Scan for the cell matching the given text and deliver its [x, y] coordinate at center. 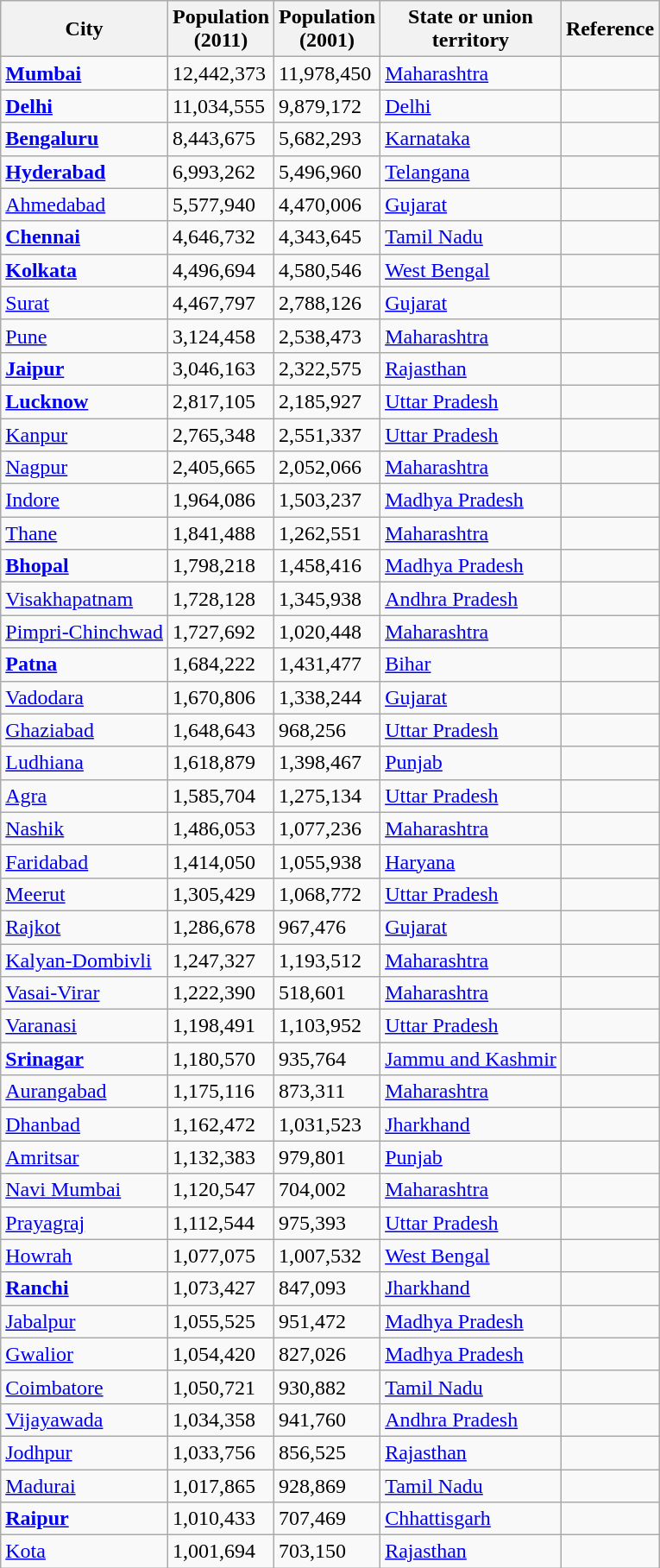
1,020,448 [328, 632]
Madurai [85, 1485]
Chennai [85, 237]
Kanpur [85, 434]
11,978,450 [328, 73]
1,585,704 [221, 796]
Population(2001) [328, 29]
Hyderabad [85, 172]
2,538,473 [328, 336]
9,879,172 [328, 106]
Howrah [85, 1256]
Varanasi [85, 1026]
4,646,732 [221, 237]
1,684,222 [221, 664]
1,222,390 [221, 993]
4,470,006 [328, 205]
Pimpri-Chinchwad [85, 632]
4,580,546 [328, 270]
Visakhapatnam [85, 599]
Rajkot [85, 927]
1,198,491 [221, 1026]
1,247,327 [221, 960]
1,618,879 [221, 763]
State or unionterritory [471, 29]
Mumbai [85, 73]
12,442,373 [221, 73]
873,311 [328, 1092]
1,077,236 [328, 828]
856,525 [328, 1452]
Prayagraj [85, 1223]
Bhopal [85, 566]
Jabalpur [85, 1321]
Nagpur [85, 468]
1,841,488 [221, 533]
1,648,643 [221, 730]
Jaipur [85, 368]
1,486,053 [221, 828]
Karnataka [471, 139]
Raipur [85, 1519]
2,765,348 [221, 434]
Surat [85, 303]
5,682,293 [328, 139]
5,496,960 [328, 172]
968,256 [328, 730]
Chhattisgarh [471, 1519]
Faridabad [85, 861]
1,728,128 [221, 599]
6,993,262 [221, 172]
1,017,865 [221, 1485]
2,817,105 [221, 401]
Meerut [85, 894]
1,964,086 [221, 501]
975,393 [328, 1223]
4,343,645 [328, 237]
Haryana [471, 861]
1,033,756 [221, 1452]
2,185,927 [328, 401]
518,601 [328, 993]
1,193,512 [328, 960]
1,727,692 [221, 632]
1,305,429 [221, 894]
1,073,427 [221, 1288]
1,345,938 [328, 599]
Bihar [471, 664]
Jammu and Kashmir [471, 1059]
1,068,772 [328, 894]
930,882 [328, 1387]
Navi Mumbai [85, 1190]
3,124,458 [221, 336]
1,503,237 [328, 501]
827,026 [328, 1354]
1,275,134 [328, 796]
Vijayawada [85, 1420]
Patna [85, 664]
967,476 [328, 927]
1,798,218 [221, 566]
703,150 [328, 1552]
1,031,523 [328, 1124]
8,443,675 [221, 139]
2,322,575 [328, 368]
Lucknow [85, 401]
Jodhpur [85, 1452]
1,286,678 [221, 927]
1,050,721 [221, 1387]
Pune [85, 336]
Srinagar [85, 1059]
941,760 [328, 1420]
847,093 [328, 1288]
Coimbatore [85, 1387]
Telangana [471, 172]
1,175,116 [221, 1092]
1,670,806 [221, 697]
3,046,163 [221, 368]
4,496,694 [221, 270]
Ahmedabad [85, 205]
1,055,525 [221, 1321]
1,132,383 [221, 1157]
1,054,420 [221, 1354]
Nashik [85, 828]
Agra [85, 796]
2,052,066 [328, 468]
Ranchi [85, 1288]
1,055,938 [328, 861]
Ghaziabad [85, 730]
1,414,050 [221, 861]
Amritsar [85, 1157]
1,034,358 [221, 1420]
Kota [85, 1552]
1,112,544 [221, 1223]
Ludhiana [85, 763]
1,458,416 [328, 566]
1,162,472 [221, 1124]
Thane [85, 533]
2,551,337 [328, 434]
979,801 [328, 1157]
928,869 [328, 1485]
Gwalior [85, 1354]
1,077,075 [221, 1256]
Bengaluru [85, 139]
Aurangabad [85, 1092]
5,577,940 [221, 205]
1,010,433 [221, 1519]
Kalyan-Dombivli [85, 960]
Dhanbad [85, 1124]
1,180,570 [221, 1059]
Vasai-Virar [85, 993]
935,764 [328, 1059]
1,431,477 [328, 664]
Reference [609, 29]
1,103,952 [328, 1026]
City [85, 29]
11,034,555 [221, 106]
1,007,532 [328, 1256]
Vadodara [85, 697]
1,262,551 [328, 533]
Kolkata [85, 270]
707,469 [328, 1519]
Indore [85, 501]
1,398,467 [328, 763]
Population(2011) [221, 29]
951,472 [328, 1321]
704,002 [328, 1190]
1,338,244 [328, 697]
1,120,547 [221, 1190]
4,467,797 [221, 303]
2,405,665 [221, 468]
2,788,126 [328, 303]
1,001,694 [221, 1552]
